Determine the (X, Y) coordinate at the center of the cell enclosing the given text.  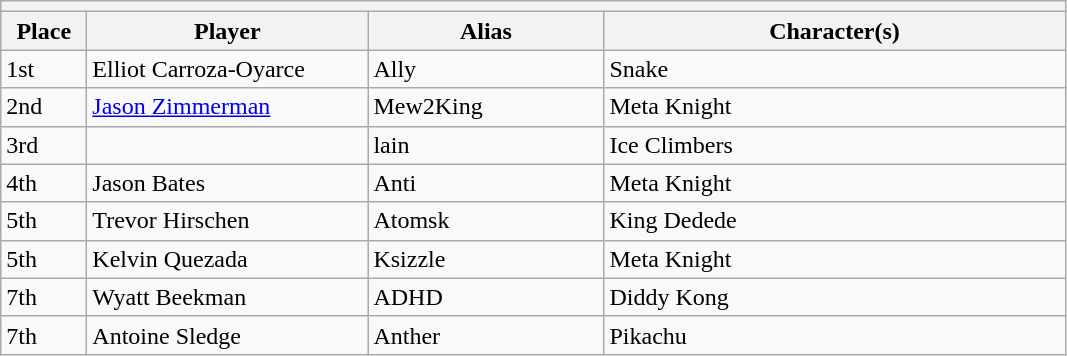
Character(s) (834, 31)
4th (44, 183)
Jason Zimmerman (228, 107)
King Dedede (834, 221)
2nd (44, 107)
Place (44, 31)
lain (486, 145)
Mew2King (486, 107)
3rd (44, 145)
Trevor Hirschen (228, 221)
ADHD (486, 297)
1st (44, 69)
Snake (834, 69)
Ksizzle (486, 259)
Ice Climbers (834, 145)
Antoine Sledge (228, 335)
Atomsk (486, 221)
Anti (486, 183)
Jason Bates (228, 183)
Elliot Carroza-Oyarce (228, 69)
Player (228, 31)
Ally (486, 69)
Alias (486, 31)
Wyatt Beekman (228, 297)
Diddy Kong (834, 297)
Kelvin Quezada (228, 259)
Pikachu (834, 335)
Anther (486, 335)
